Return [X, Y] of the center of cell containing provided text 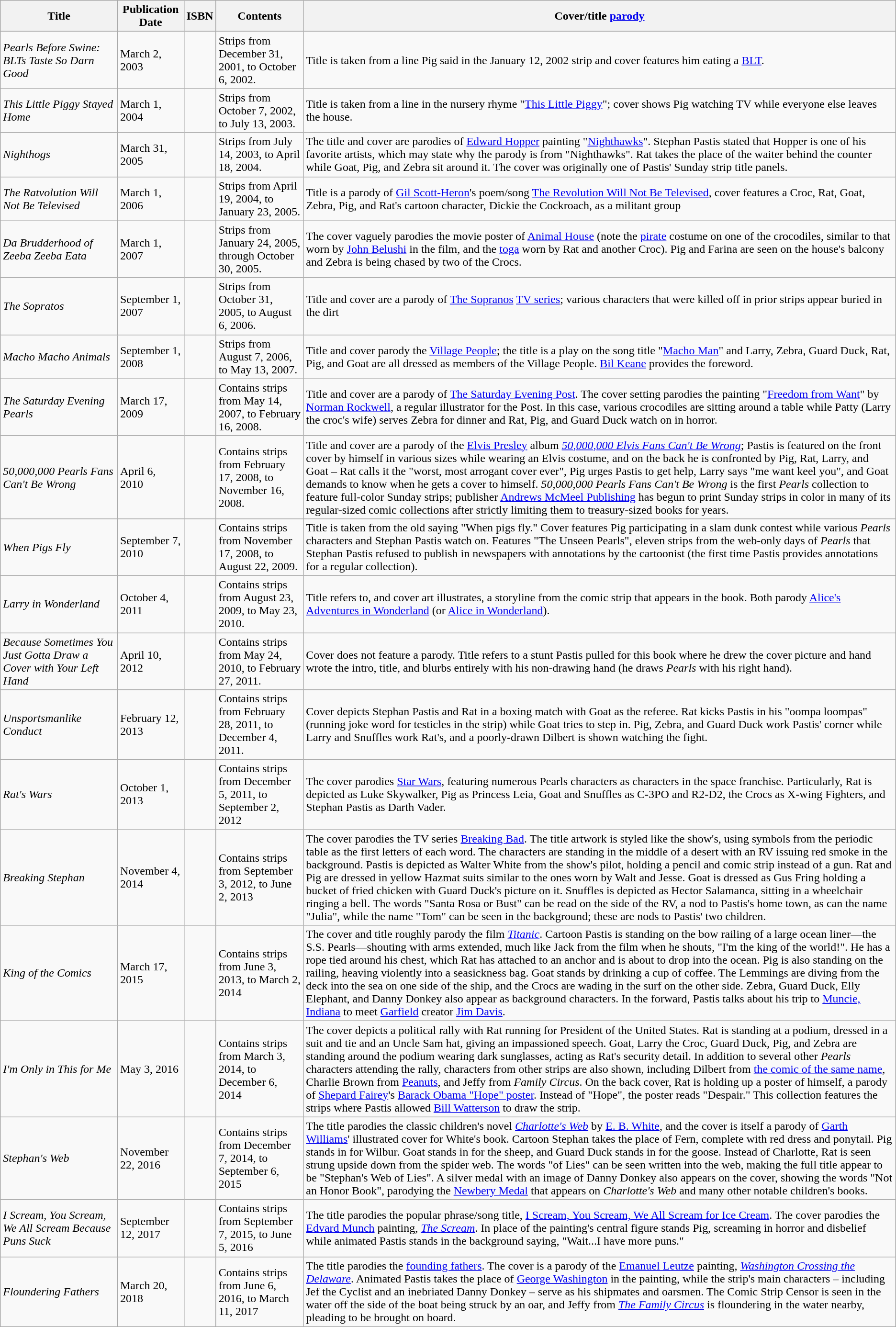
Rat's Wars [59, 795]
Contains strips from May 14, 2007, to February 16, 2008. [259, 407]
Title is taken from a line Pig said in the January 12, 2002 strip and cover features him eating a BLT. [600, 60]
Contains strips from March 3, 2014, to December 6, 2014 [259, 1069]
September 12, 2017 [150, 1228]
Contains strips from February 17, 2008, to November 16, 2008. [259, 477]
October 1, 2013 [150, 795]
Strips from April 19, 2004, to January 23, 2005. [259, 199]
March 2, 2003 [150, 60]
September 7, 2010 [150, 547]
Strips from January 24, 2005, through October 30, 2005. [259, 249]
Contains strips from September 7, 2015, to June 5, 2016 [259, 1228]
Da Brudderhood of Zeeba Zeeba Eata [59, 249]
Floundering Fathers [59, 1292]
April 10, 2012 [150, 662]
Unsportsmanlike Conduct [59, 725]
When Pigs Fly [59, 547]
March 17, 2015 [150, 973]
The Saturday Evening Pearls [59, 407]
September 1, 2008 [150, 357]
March 20, 2018 [150, 1292]
February 12, 2013 [150, 725]
Title [59, 16]
Strips from October 7, 2002, to July 13, 2003. [259, 111]
50,000,000 Pearls Fans Can't Be Wrong [59, 477]
November 22, 2016 [150, 1158]
Cover/title parody [600, 16]
Contains strips from December 5, 2011, to September 2, 2012 [259, 795]
I Scream, You Scream, We All Scream Because Puns Suck [59, 1228]
Contains strips from February 28, 2011, to December 4, 2011. [259, 725]
Macho Macho Animals [59, 357]
Nighthogs [59, 155]
King of the Comics [59, 973]
Strips from August 7, 2006, to May 13, 2007. [259, 357]
This Little Piggy Stayed Home [59, 111]
Breaking Stephan [59, 877]
Contains strips from September 3, 2012, to June 2, 2013 [259, 877]
Pearls Before Swine: BLTs Taste So Darn Good [59, 60]
Publication Date [150, 16]
Contains strips from November 17, 2008, to August 22, 2009. [259, 547]
Contains strips from June 6, 2016, to March 11, 2017 [259, 1292]
Because Sometimes You Just Gotta Draw a Cover with Your Left Hand [59, 662]
March 1, 2006 [150, 199]
ISBN [200, 16]
September 1, 2007 [150, 306]
Strips from July 14, 2003, to April 18, 2004. [259, 155]
May 3, 2016 [150, 1069]
Strips from October 31, 2005, to August 6, 2006. [259, 306]
The Sopratos [59, 306]
Title is taken from a line in the nursery rhyme "This Little Piggy"; cover shows Pig watching TV while everyone else leaves the house. [600, 111]
Contains strips from August 23, 2009, to May 23, 2010. [259, 604]
Contains strips from May 24, 2010, to February 27, 2011. [259, 662]
Contents [259, 16]
March 1, 2004 [150, 111]
I'm Only in This for Me [59, 1069]
March 31, 2005 [150, 155]
Contains strips from December 7, 2014, to September 6, 2015 [259, 1158]
October 4, 2011 [150, 604]
November 4, 2014 [150, 877]
The Ratvolution Will Not Be Televised [59, 199]
Contains strips from June 3, 2013, to March 2, 2014 [259, 973]
Strips from December 31, 2001, to October 6, 2002. [259, 60]
March 1, 2007 [150, 249]
April 6, 2010 [150, 477]
Larry in Wonderland [59, 604]
Stephan's Web [59, 1158]
Title and cover are a parody of The Sopranos TV series; various characters that were killed off in prior strips appear buried in the dirt [600, 306]
March 17, 2009 [150, 407]
